For the text-containing cell, return its midpoint in [X, Y] coordinate format. 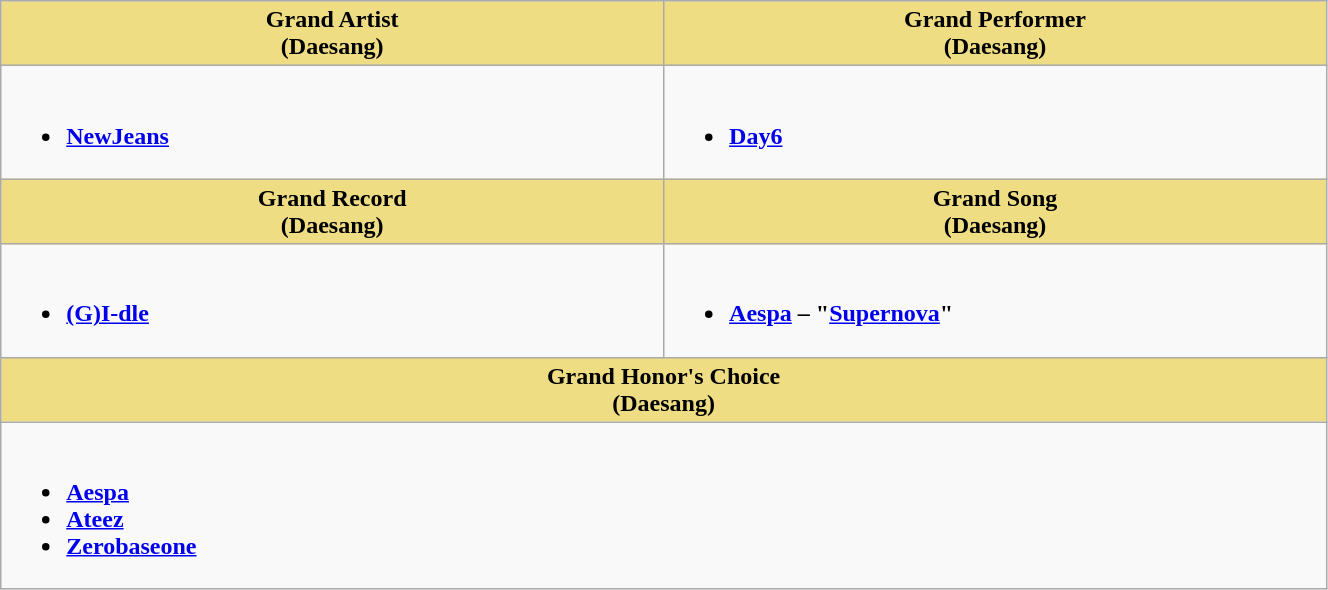
(G)I-dle [332, 300]
AespaAteezZerobaseone [664, 506]
Grand Artist (Daesang) [332, 34]
Grand Record (Daesang) [332, 212]
Aespa – "Supernova" [996, 300]
Day6 [996, 122]
Grand Song (Daesang) [996, 212]
Grand Honor's Choice (Daesang) [664, 390]
NewJeans [332, 122]
Grand Performer (Daesang) [996, 34]
